Identify which cell holds the provided text, then report its [x, y] central coordinate. 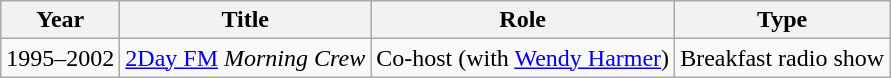
2Day FM Morning Crew [246, 58]
Title [246, 20]
Co-host (with Wendy Harmer) [523, 58]
Year [60, 20]
Type [782, 20]
Role [523, 20]
1995–2002 [60, 58]
Breakfast radio show [782, 58]
